Provide the (x, y) coordinate of the cell's center where the given text is located.  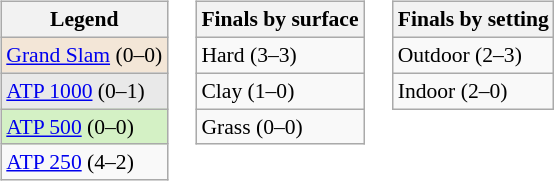
Outdoor (2–3) (474, 55)
Finals by setting (474, 20)
ATP 500 (0–0) (84, 127)
Legend (84, 20)
ATP 250 (4–2) (84, 162)
ATP 1000 (0–1) (84, 91)
Indoor (2–0) (474, 91)
Clay (1–0) (280, 91)
Grand Slam (0–0) (84, 55)
Hard (3–3) (280, 55)
Grass (0–0) (280, 127)
Finals by surface (280, 20)
